Detect which cell encompasses the target text, then output its [X, Y] center coordinate. 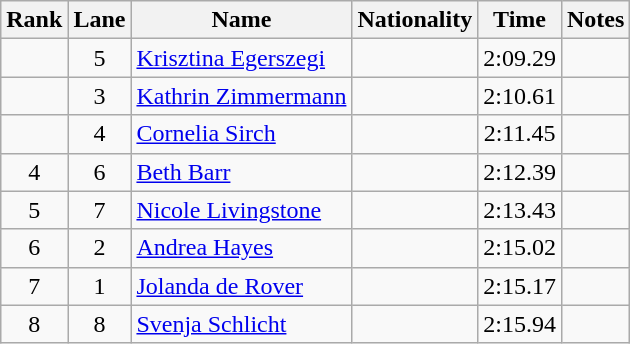
2:13.43 [520, 210]
Kathrin Zimmermann [242, 96]
3 [100, 96]
2:11.45 [520, 134]
Name [242, 20]
Nationality [415, 20]
2:15.17 [520, 286]
Rank [34, 20]
1 [100, 286]
2:12.39 [520, 172]
2:10.61 [520, 96]
Andrea Hayes [242, 248]
2:09.29 [520, 58]
2 [100, 248]
Jolanda de Rover [242, 286]
Cornelia Sirch [242, 134]
2:15.94 [520, 324]
Lane [100, 20]
Time [520, 20]
Svenja Schlicht [242, 324]
Krisztina Egerszegi [242, 58]
2:15.02 [520, 248]
Notes [595, 20]
Nicole Livingstone [242, 210]
Beth Barr [242, 172]
